For the text-containing cell, return its midpoint in (X, Y) coordinate format. 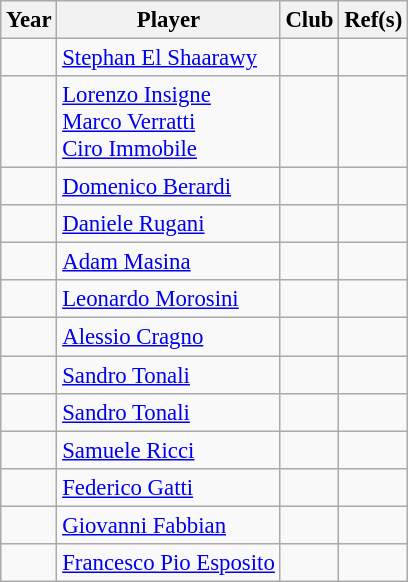
Domenico Berardi (168, 187)
Stephan El Shaarawy (168, 58)
Daniele Rugani (168, 224)
Giovanni Fabbian (168, 525)
Alessio Cragno (168, 337)
Ref(s) (374, 20)
Adam Masina (168, 262)
Leonardo Morosini (168, 299)
Year (29, 20)
Lorenzo Insigne Marco Verratti Ciro Immobile (168, 122)
Club (310, 20)
Player (168, 20)
Federico Gatti (168, 487)
Samuele Ricci (168, 450)
Francesco Pio Esposito (168, 563)
